Return the (X, Y) coordinate for the center point of the cell that contains the specified text.  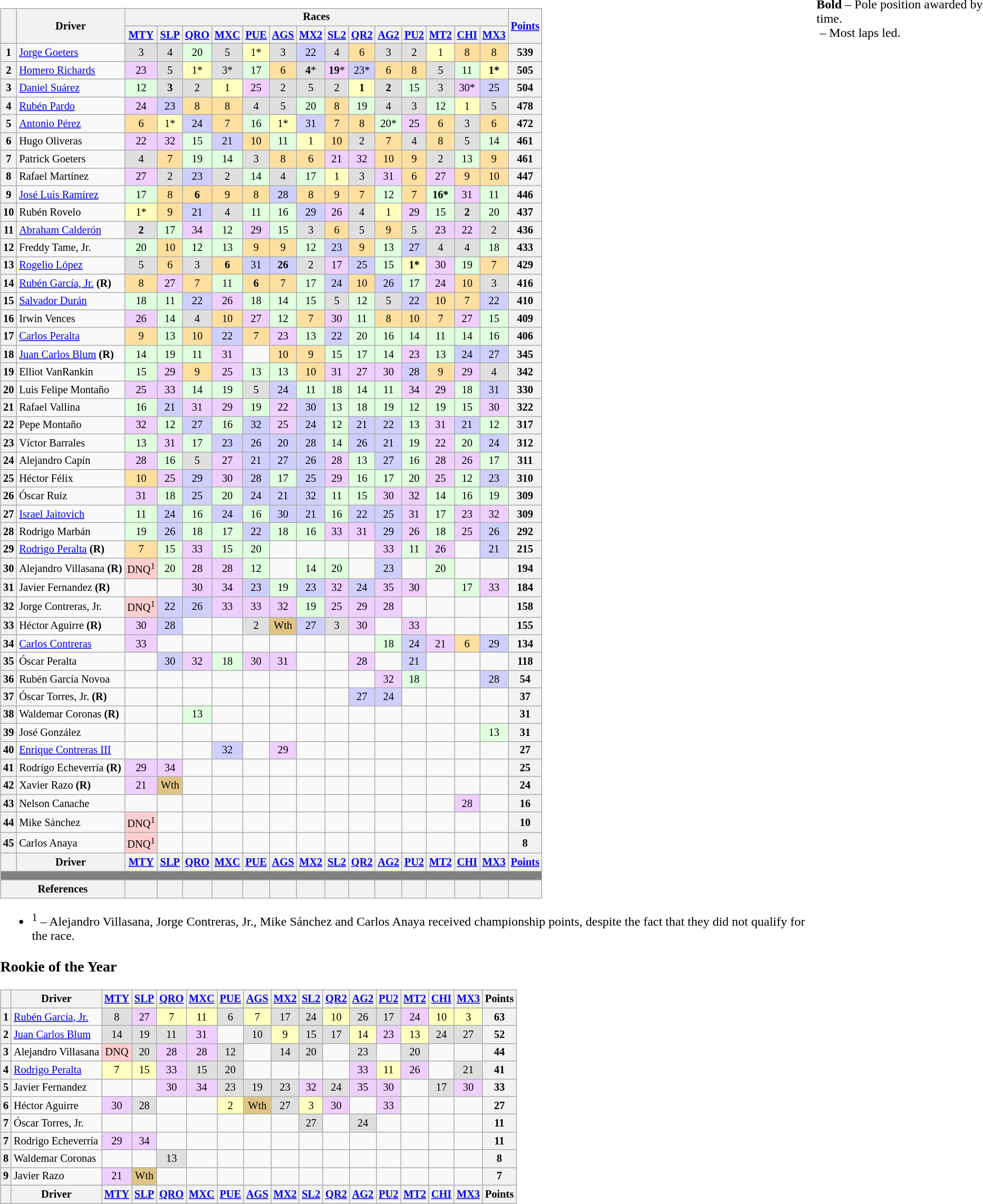
36 (8, 679)
Homero Richards (71, 71)
Rogelio López (71, 266)
505 (525, 71)
References (62, 889)
Mike Sánchez (71, 822)
Héctor Aguirre (56, 1105)
310 (525, 479)
Héctor Aguirre (R) (71, 626)
184 (525, 588)
322 (525, 407)
539 (525, 53)
446 (525, 195)
Javier Fernandez (R) (71, 588)
330 (525, 390)
4* (311, 71)
Rodrigo Peralta (56, 1070)
Jorge Goeters (71, 53)
134 (525, 644)
155 (525, 626)
Rubén Pardo (71, 106)
437 (525, 212)
194 (525, 568)
Óscar Peralta (71, 662)
José González (71, 732)
Antonio Pérez (71, 124)
436 (525, 230)
Rafael Vallina (71, 407)
504 (525, 88)
30* (467, 88)
Javier Fernandez (56, 1088)
Alejandro Villasana (R) (71, 568)
Daniel Suárez (71, 88)
433 (525, 248)
Luis Felipe Montaño (71, 390)
Carlos Peralta (71, 336)
Víctor Barrales (71, 443)
Abraham Calderón (71, 230)
Enrique Contreras III (71, 750)
409 (525, 319)
Héctor Félix (71, 479)
406 (525, 336)
José Luis Ramírez (71, 195)
Waldemar Coronas (56, 1159)
Salvador Durán (71, 301)
38 (8, 715)
Carlos Anaya (71, 843)
Irwin Vences (71, 319)
158 (525, 607)
40 (8, 750)
Pepe Montaño (71, 425)
Rubén García, Jr. (R) (71, 283)
Óscar Ruíz (71, 496)
410 (525, 301)
Juan Carlos Blum (R) (71, 354)
472 (525, 124)
Races (316, 17)
Patrick Goeters (71, 159)
45 (8, 843)
54 (525, 679)
Rodrigo Marbán (71, 532)
Jorge Contreras, Jr. (71, 607)
Xavier Razo (R) (71, 785)
Juan Carlos Blum (56, 1035)
292 (525, 532)
342 (525, 372)
16* (441, 195)
Rubén García, Jr. (56, 1017)
317 (525, 425)
20* (388, 124)
63 (499, 1017)
Rodrigo Peralta (R) (71, 549)
Alejandro Villasana (56, 1052)
Rafael Martínez (71, 177)
3* (227, 71)
215 (525, 549)
DNQ (117, 1052)
447 (525, 177)
429 (525, 266)
Rubén Rovelo (71, 212)
39 (8, 732)
311 (525, 461)
345 (525, 354)
Nelson Canache (71, 803)
312 (525, 443)
42 (8, 785)
52 (499, 1035)
Elliot VanRankin (71, 372)
416 (525, 283)
Alejandro Capín (71, 461)
Óscar Torres, Jr. (56, 1123)
19* (336, 71)
118 (525, 662)
Carlos Contreras (71, 644)
Rubén García Novoa (71, 679)
Óscar Torres, Jr. (R) (71, 697)
Javier Razo (56, 1177)
478 (525, 106)
23* (362, 71)
Rodrigo Echeverría (R) (71, 768)
Waldemar Coronas (R) (71, 715)
Israel Jaitovich (71, 514)
Freddy Tame, Jr. (71, 248)
Rodrigo Echeverría (56, 1141)
43 (8, 803)
Hugo Oliveras (71, 141)
